Determine the [x, y] coordinate at the center of the cell enclosing the given text.  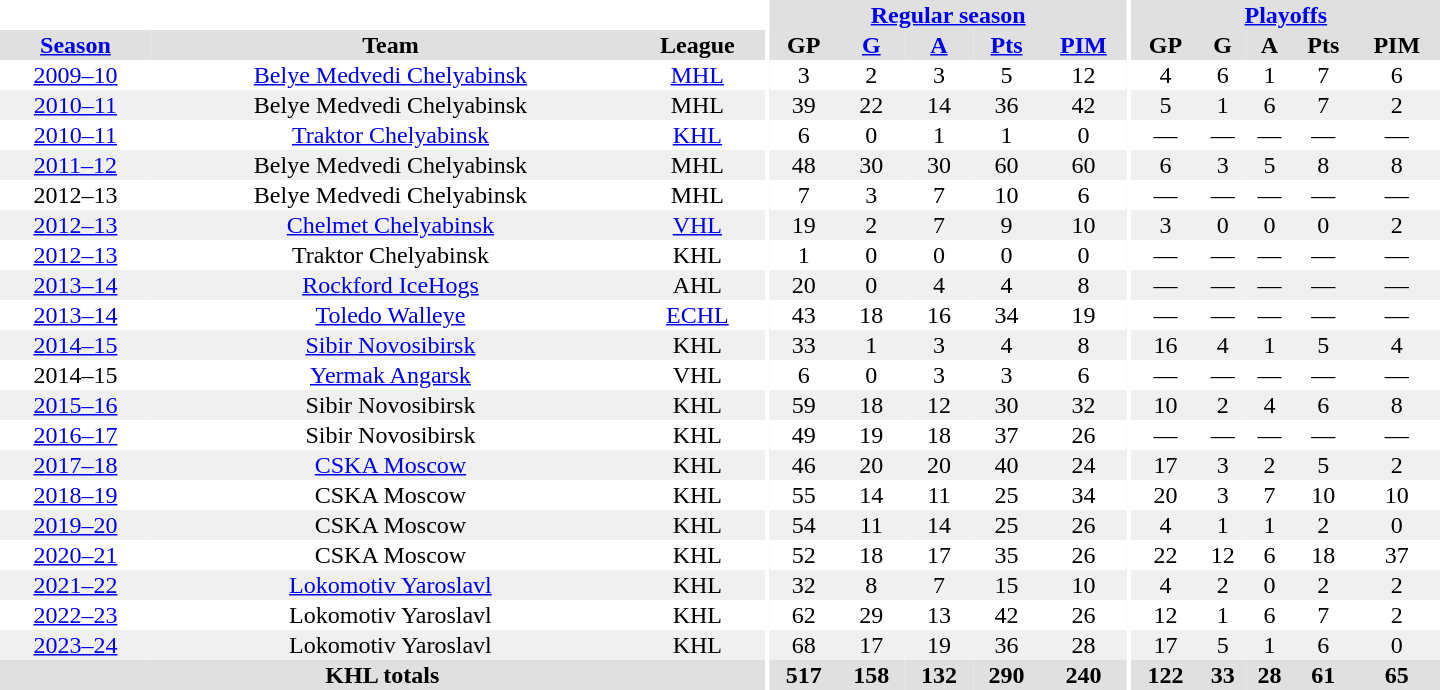
35 [1007, 555]
29 [872, 615]
Rockford IceHogs [390, 285]
59 [804, 405]
240 [1083, 675]
Chelmet Chelyabinsk [390, 225]
46 [804, 465]
2021–22 [76, 585]
2015–16 [76, 405]
Regular season [948, 15]
132 [939, 675]
158 [872, 675]
Toledo Walleye [390, 315]
2020–21 [76, 555]
2018–19 [76, 495]
517 [804, 675]
24 [1083, 465]
48 [804, 165]
43 [804, 315]
62 [804, 615]
122 [1166, 675]
League [698, 45]
2016–17 [76, 435]
52 [804, 555]
Yermak Angarsk [390, 375]
2019–20 [76, 525]
40 [1007, 465]
68 [804, 645]
AHL [698, 285]
13 [939, 615]
65 [1397, 675]
2011–12 [76, 165]
2009–10 [76, 75]
2023–24 [76, 645]
2022–23 [76, 615]
54 [804, 525]
55 [804, 495]
290 [1007, 675]
KHL totals [382, 675]
Team [390, 45]
39 [804, 105]
15 [1007, 585]
Playoffs [1286, 15]
Season [76, 45]
9 [1007, 225]
49 [804, 435]
ECHL [698, 315]
2017–18 [76, 465]
61 [1324, 675]
